For the text-containing cell, return its midpoint in [X, Y] coordinate format. 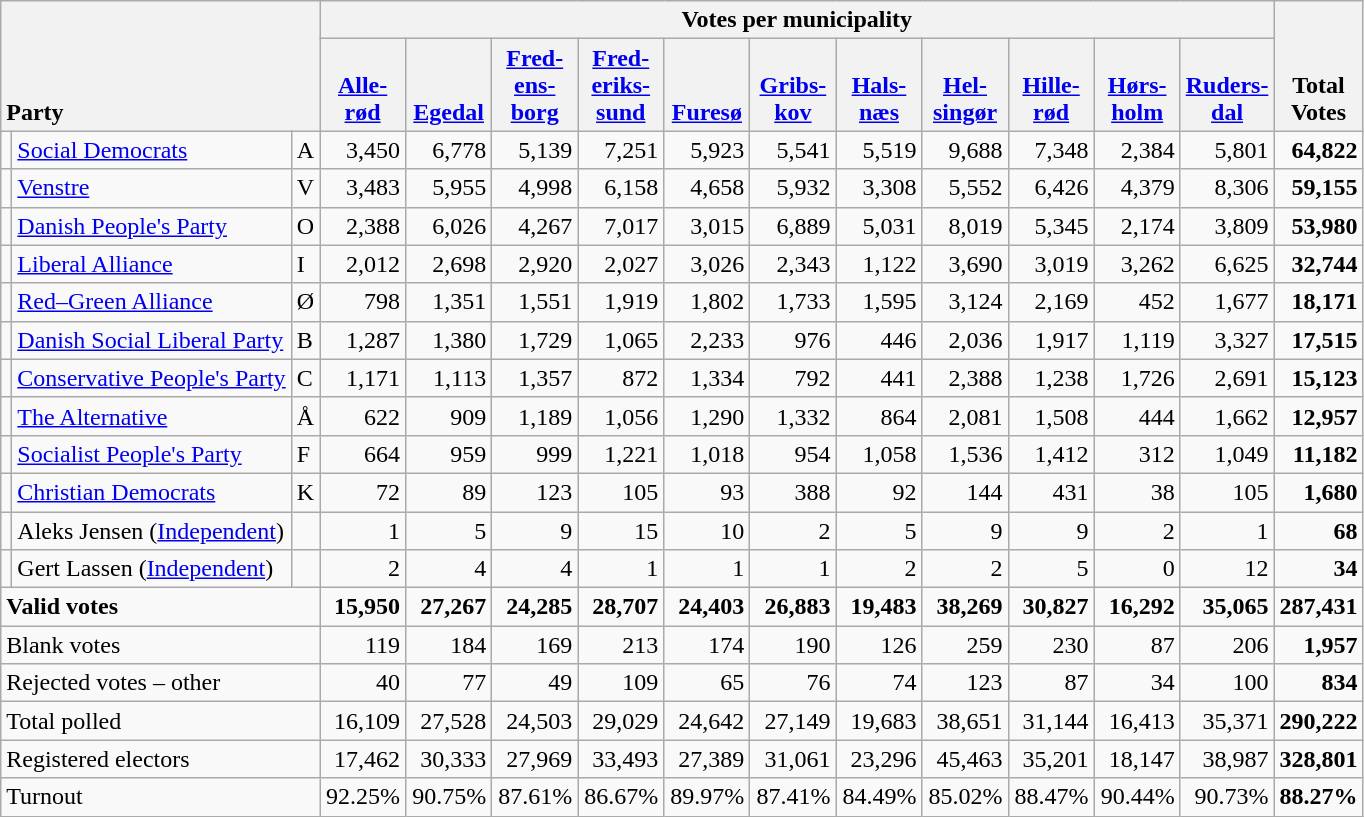
Aleks Jensen (Independent) [152, 531]
431 [1051, 492]
174 [707, 645]
I [305, 264]
1,065 [621, 340]
Hel- singør [965, 85]
Hals- næs [879, 85]
872 [621, 378]
Turnout [160, 797]
Gert Lassen (Independent) [152, 569]
Alle- rød [363, 85]
33,493 [621, 759]
100 [1227, 683]
Party [160, 66]
74 [879, 683]
976 [793, 340]
8,306 [1227, 188]
3,690 [965, 264]
86.67% [621, 797]
5,139 [535, 150]
27,149 [793, 721]
12,957 [1318, 416]
76 [793, 683]
1,221 [621, 454]
Blank votes [160, 645]
287,431 [1318, 607]
B [305, 340]
C [305, 378]
The Alternative [152, 416]
1,122 [879, 264]
1,351 [449, 302]
5,801 [1227, 150]
16,292 [1137, 607]
864 [879, 416]
2,691 [1227, 378]
90.44% [1137, 797]
2,343 [793, 264]
206 [1227, 645]
24,642 [707, 721]
77 [449, 683]
27,267 [449, 607]
959 [449, 454]
Danish People's Party [152, 226]
5,552 [965, 188]
35,371 [1227, 721]
Fred- ens- borg [535, 85]
38,651 [965, 721]
19,483 [879, 607]
5,923 [707, 150]
30,333 [449, 759]
792 [793, 378]
5,955 [449, 188]
Ø [305, 302]
24,503 [535, 721]
26,883 [793, 607]
27,528 [449, 721]
144 [965, 492]
Venstre [152, 188]
49 [535, 683]
Valid votes [160, 607]
Votes per municipality [797, 20]
259 [965, 645]
5,345 [1051, 226]
10 [707, 531]
834 [1318, 683]
12 [1227, 569]
K [305, 492]
Furesø [707, 85]
Hørs- holm [1137, 85]
59,155 [1318, 188]
11,182 [1318, 454]
8,019 [965, 226]
126 [879, 645]
3,019 [1051, 264]
Fred- eriks- sund [621, 85]
441 [879, 378]
88.47% [1051, 797]
Danish Social Liberal Party [152, 340]
Registered electors [160, 759]
6,426 [1051, 188]
93 [707, 492]
Christian Democrats [152, 492]
1,662 [1227, 416]
A [305, 150]
1,113 [449, 378]
5,519 [879, 150]
15 [621, 531]
92 [879, 492]
3,262 [1137, 264]
Total Votes [1318, 66]
18,147 [1137, 759]
5,932 [793, 188]
32,744 [1318, 264]
7,348 [1051, 150]
3,450 [363, 150]
24,403 [707, 607]
1,595 [879, 302]
Socialist People's Party [152, 454]
1,332 [793, 416]
1,290 [707, 416]
90.73% [1227, 797]
2,027 [621, 264]
Conservative People's Party [152, 378]
6,026 [449, 226]
954 [793, 454]
169 [535, 645]
Red–Green Alliance [152, 302]
Gribs- kov [793, 85]
38,269 [965, 607]
Å [305, 416]
2,920 [535, 264]
3,483 [363, 188]
1,802 [707, 302]
88.27% [1318, 797]
85.02% [965, 797]
5,541 [793, 150]
2,169 [1051, 302]
2,081 [965, 416]
213 [621, 645]
17,462 [363, 759]
2,698 [449, 264]
1,677 [1227, 302]
6,625 [1227, 264]
17,515 [1318, 340]
0 [1137, 569]
622 [363, 416]
Rejected votes – other [160, 683]
Liberal Alliance [152, 264]
1,049 [1227, 454]
184 [449, 645]
444 [1137, 416]
1,056 [621, 416]
2,174 [1137, 226]
53,980 [1318, 226]
92.25% [363, 797]
290,222 [1318, 721]
4,379 [1137, 188]
27,389 [707, 759]
1,171 [363, 378]
1,680 [1318, 492]
1,334 [707, 378]
O [305, 226]
27,969 [535, 759]
65 [707, 683]
4,658 [707, 188]
6,778 [449, 150]
119 [363, 645]
16,413 [1137, 721]
23,296 [879, 759]
3,026 [707, 264]
29,029 [621, 721]
35,065 [1227, 607]
1,189 [535, 416]
109 [621, 683]
909 [449, 416]
64,822 [1318, 150]
328,801 [1318, 759]
1,508 [1051, 416]
84.49% [879, 797]
9,688 [965, 150]
6,158 [621, 188]
446 [879, 340]
7,017 [621, 226]
1,287 [363, 340]
1,919 [621, 302]
Hille- rød [1051, 85]
2,012 [363, 264]
16,109 [363, 721]
31,061 [793, 759]
28,707 [621, 607]
15,123 [1318, 378]
1,412 [1051, 454]
3,015 [707, 226]
798 [363, 302]
1,119 [1137, 340]
1,551 [535, 302]
24,285 [535, 607]
1,380 [449, 340]
230 [1051, 645]
1,917 [1051, 340]
1,238 [1051, 378]
4,998 [535, 188]
38 [1137, 492]
2,384 [1137, 150]
664 [363, 454]
7,251 [621, 150]
1,957 [1318, 645]
1,733 [793, 302]
87.61% [535, 797]
388 [793, 492]
F [305, 454]
452 [1137, 302]
3,308 [879, 188]
Total polled [160, 721]
2,036 [965, 340]
30,827 [1051, 607]
6,889 [793, 226]
1,726 [1137, 378]
19,683 [879, 721]
40 [363, 683]
45,463 [965, 759]
2,233 [707, 340]
3,327 [1227, 340]
Social Democrats [152, 150]
3,124 [965, 302]
1,018 [707, 454]
18,171 [1318, 302]
89 [449, 492]
31,144 [1051, 721]
90.75% [449, 797]
87.41% [793, 797]
15,950 [363, 607]
38,987 [1227, 759]
312 [1137, 454]
89.97% [707, 797]
5,031 [879, 226]
1,729 [535, 340]
999 [535, 454]
72 [363, 492]
Ruders- dal [1227, 85]
1,058 [879, 454]
3,809 [1227, 226]
V [305, 188]
1,357 [535, 378]
Egedal [449, 85]
68 [1318, 531]
1,536 [965, 454]
35,201 [1051, 759]
190 [793, 645]
4,267 [535, 226]
